Return (x, y) of the center of cell containing provided text 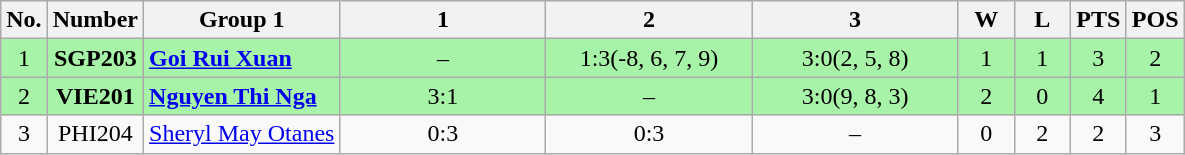
Number (95, 20)
3:0(2, 5, 8) (855, 58)
No. (24, 20)
W (986, 20)
3:1 (443, 96)
4 (1098, 96)
VIE201 (95, 96)
Goi Rui Xuan (242, 58)
Sheryl May Otanes (242, 134)
L (1042, 20)
POS (1155, 20)
SGP203 (95, 58)
PTS (1098, 20)
3:0(9, 8, 3) (855, 96)
Nguyen Thi Nga (242, 96)
1:3(-8, 6, 7, 9) (649, 58)
Group 1 (242, 20)
PHI204 (95, 134)
